Provide the (X, Y) coordinate of the cell's center where the given text is located.  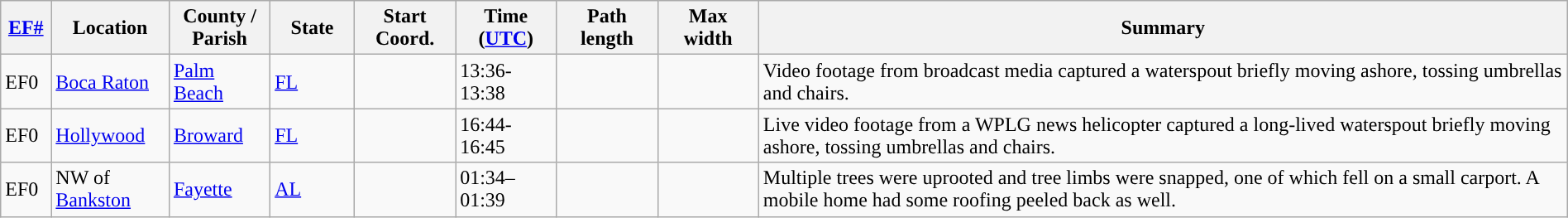
Fayette (219, 189)
State (313, 28)
Broward (219, 136)
Multiple trees were uprooted and tree limbs were snapped, one of which fell on a small carport. A mobile home had some roofing peeled back as well. (1163, 189)
AL (313, 189)
Location (111, 28)
Max width (708, 28)
Hollywood (111, 136)
Start Coord. (404, 28)
EF# (26, 28)
Video footage from broadcast media captured a waterspout briefly moving ashore, tossing umbrellas and chairs. (1163, 81)
NW of Bankston (111, 189)
13:36-13:38 (506, 81)
Path length (607, 28)
Boca Raton (111, 81)
Summary (1163, 28)
Time (UTC) (506, 28)
County / Parish (219, 28)
16:44-16:45 (506, 136)
01:34–01:39 (506, 189)
Palm Beach (219, 81)
Live video footage from a WPLG news helicopter captured a long-lived waterspout briefly moving ashore, tossing umbrellas and chairs. (1163, 136)
